Determine the [X, Y] coordinate at the center of the cell enclosing the given text.  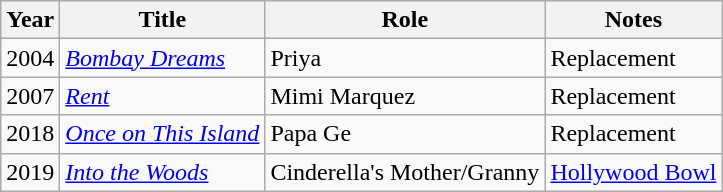
Mimi Marquez [405, 96]
Rent [162, 96]
Role [405, 20]
Hollywood Bowl [634, 172]
2019 [30, 172]
Bombay Dreams [162, 58]
2018 [30, 134]
Into the Woods [162, 172]
Cinderella's Mother/Granny [405, 172]
Papa Ge [405, 134]
Title [162, 20]
Year [30, 20]
Notes [634, 20]
2007 [30, 96]
2004 [30, 58]
Once on This Island [162, 134]
Priya [405, 58]
